For the text-containing cell, return its midpoint in [x, y] coordinate format. 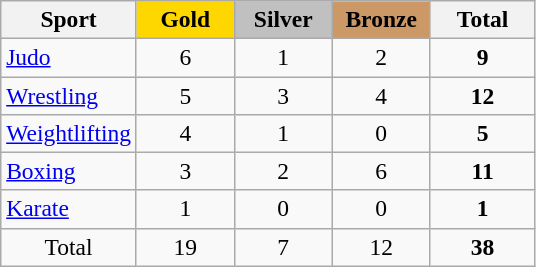
11 [482, 171]
Silver [283, 19]
Weightlifting [69, 133]
Judo [69, 57]
38 [482, 247]
Gold [185, 19]
19 [185, 247]
Bronze [381, 19]
Sport [69, 19]
Wrestling [69, 95]
7 [283, 247]
Karate [69, 209]
9 [482, 57]
Boxing [69, 171]
